Provide the [x, y] coordinate of the cell's center where the given text is located.  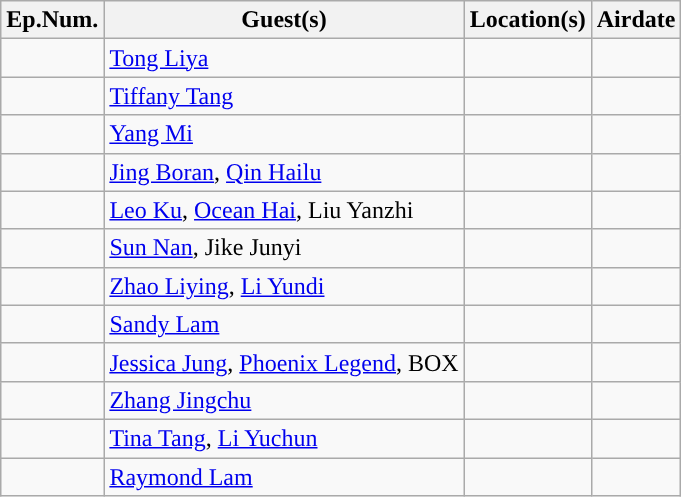
Location(s) [528, 20]
Jing Boran, Qin Hailu [284, 172]
Yang Mi [284, 134]
Sun Nan, Jike Junyi [284, 248]
Leo Ku, Ocean Hai, Liu Yanzhi [284, 210]
Jessica Jung, Phoenix Legend, BOX [284, 362]
Airdate [636, 20]
Tina Tang, Li Yuchun [284, 438]
Zhao Liying, Li Yundi [284, 286]
Zhang Jingchu [284, 400]
Tiffany Tang [284, 96]
Guest(s) [284, 20]
Sandy Lam [284, 324]
Tong Liya [284, 58]
Ep.Num. [52, 20]
Raymond Lam [284, 477]
